For the text-containing cell, return its midpoint in [x, y] coordinate format. 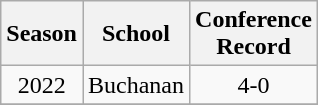
Season [42, 34]
ConferenceRecord [254, 34]
Buchanan [136, 85]
2022 [42, 85]
School [136, 34]
4-0 [254, 85]
